Locate the cell with the specified text and output its [x, y] center coordinate. 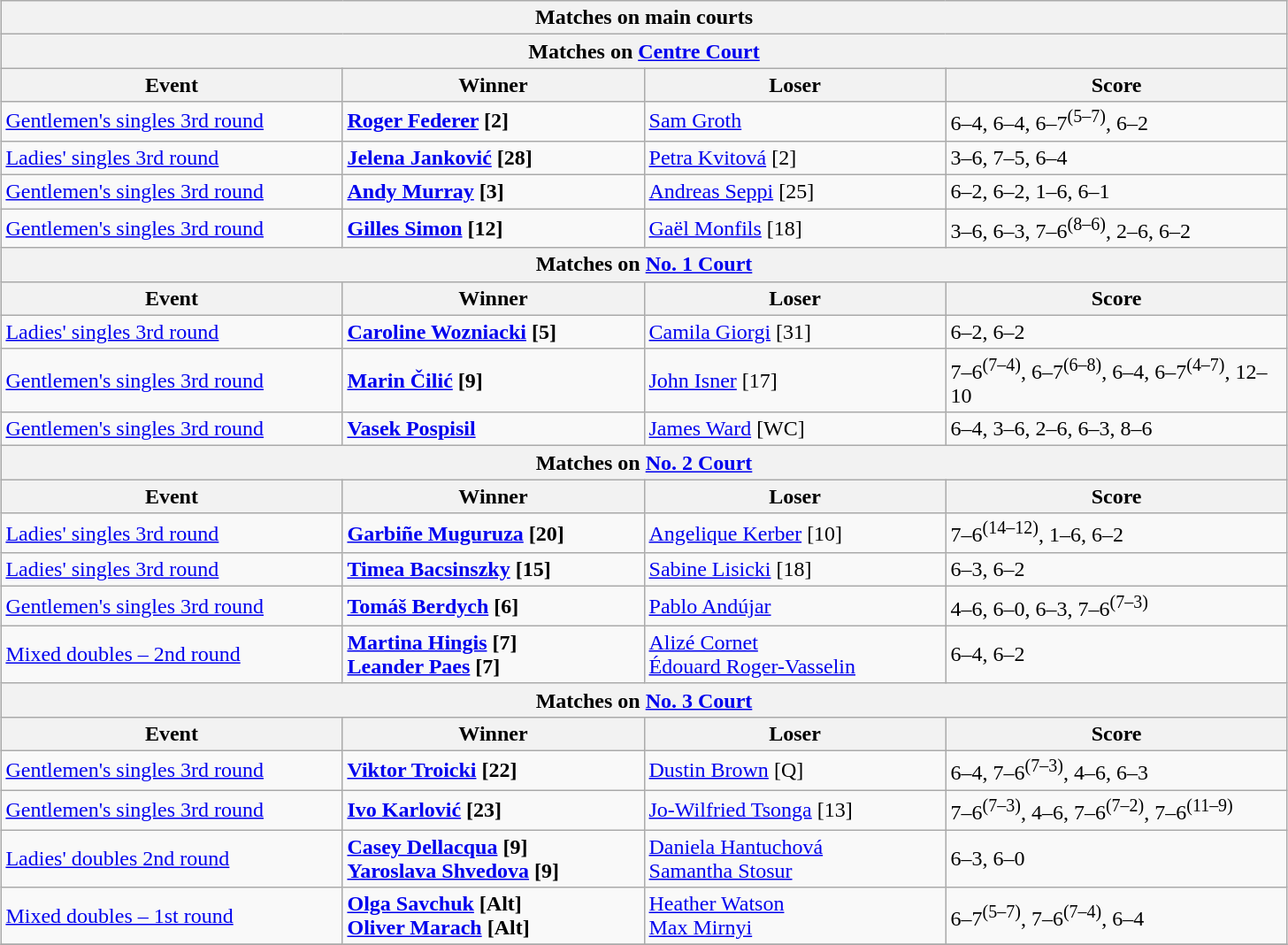
Gaël Monfils [18] [794, 228]
Martina Hingis [7] Leander Paes [7] [494, 655]
Mixed doubles – 2nd round [172, 655]
6–4, 3–6, 2–6, 6–3, 8–6 [1116, 429]
6–2, 6–2 [1116, 332]
3–6, 7–5, 6–4 [1116, 157]
6–3, 6–2 [1116, 570]
6–2, 6–2, 1–6, 6–1 [1116, 192]
6–4, 7–6(7–3), 4–6, 6–3 [1116, 770]
Timea Bacsinszky [15] [494, 570]
Matches on main courts [644, 18]
Mixed doubles – 1st round [172, 917]
Gilles Simon [12] [494, 228]
Marin Čilić [9] [494, 380]
Andy Murray [3] [494, 192]
Angelique Kerber [10] [794, 533]
Matches on No. 1 Court [644, 265]
Jelena Janković [28] [494, 157]
Sam Groth [794, 122]
Daniela Hantuchová Samantha Stosur [794, 858]
Casey Dellacqua [9] Yaroslava Shvedova [9] [494, 858]
4–6, 6–0, 6–3, 7–6(7–3) [1116, 607]
Vasek Pospisil [494, 429]
Heather Watson Max Mirnyi [794, 917]
Camila Giorgi [31] [794, 332]
3–6, 6–3, 7–6(8–6), 2–6, 6–2 [1116, 228]
6–3, 6–0 [1116, 858]
Garbiñe Muguruza [20] [494, 533]
Viktor Troicki [22] [494, 770]
Pablo Andújar [794, 607]
Roger Federer [2] [494, 122]
Matches on No. 2 Court [644, 463]
6–4, 6–2 [1116, 655]
Caroline Wozniacki [5] [494, 332]
Olga Savchuk [Alt] Oliver Marach [Alt] [494, 917]
6–7(5–7), 7–6(7–4), 6–4 [1116, 917]
6–4, 6–4, 6–7(5–7), 6–2 [1116, 122]
James Ward [WC] [794, 429]
Andreas Seppi [25] [794, 192]
Alizé Cornet Édouard Roger-Vasselin [794, 655]
Ivo Karlović [23] [494, 811]
Petra Kvitová [2] [794, 157]
Dustin Brown [Q] [794, 770]
Matches on Centre Court [644, 51]
7–6(7–4), 6–7(6–8), 6–4, 6–7(4–7), 12–10 [1116, 380]
Jo-Wilfried Tsonga [13] [794, 811]
John Isner [17] [794, 380]
Matches on No. 3 Court [644, 700]
7–6(14–12), 1–6, 6–2 [1116, 533]
Ladies' doubles 2nd round [172, 858]
7–6(7–3), 4–6, 7–6(7–2), 7–6(11–9) [1116, 811]
Sabine Lisicki [18] [794, 570]
Tomáš Berdych [6] [494, 607]
